Detect which cell encompasses the target text, then output its [x, y] center coordinate. 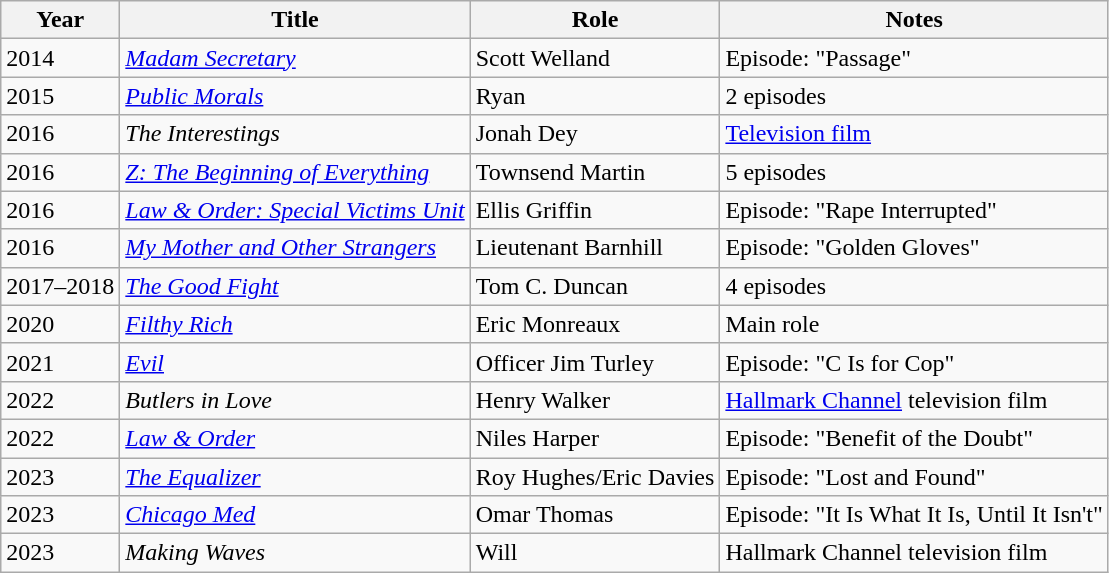
Making Waves [295, 553]
Lieutenant Barnhill [595, 248]
Eric Monreaux [595, 324]
Role [595, 20]
Year [60, 20]
Notes [914, 20]
2 episodes [914, 96]
Episode: "Lost and Found" [914, 477]
4 episodes [914, 286]
Omar Thomas [595, 515]
Z: The Beginning of Everything [295, 172]
Niles Harper [595, 438]
Will [595, 553]
Episode: "C Is for Cop" [914, 362]
Law & Order [295, 438]
Madam Secretary [295, 58]
Law & Order: Special Victims Unit [295, 210]
Episode: "Passage" [914, 58]
Main role [914, 324]
2020 [60, 324]
2021 [60, 362]
Episode: "Golden Gloves" [914, 248]
The Good Fight [295, 286]
The Equalizer [295, 477]
Chicago Med [295, 515]
The Interestings [295, 134]
Townsend Martin [595, 172]
Episode: "It Is What It Is, Until It Isn't" [914, 515]
Title [295, 20]
Tom C. Duncan [595, 286]
2017–2018 [60, 286]
Filthy Rich [295, 324]
My Mother and Other Strangers [295, 248]
Butlers in Love [295, 400]
Scott Welland [595, 58]
Ellis Griffin [595, 210]
2015 [60, 96]
Ryan [595, 96]
Jonah Dey [595, 134]
2014 [60, 58]
Evil [295, 362]
Public Morals [295, 96]
Episode: "Benefit of the Doubt" [914, 438]
Henry Walker [595, 400]
Television film [914, 134]
Episode: "Rape Interrupted" [914, 210]
5 episodes [914, 172]
Officer Jim Turley [595, 362]
Roy Hughes/Eric Davies [595, 477]
